Return the (X, Y) coordinate for the center point of the cell that contains the specified text.  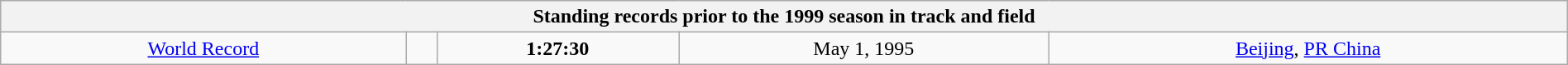
World Record (203, 48)
May 1, 1995 (863, 48)
Beijing, PR China (1308, 48)
1:27:30 (557, 48)
Standing records prior to the 1999 season in track and field (784, 17)
